Locate the cell with the specified text and output its (x, y) center coordinate. 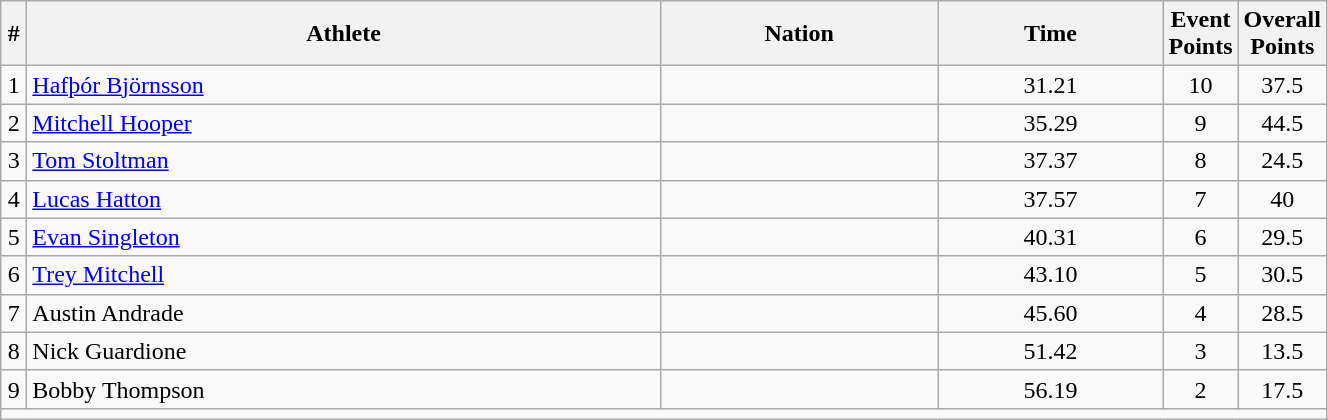
Overall Points (1282, 34)
31.21 (1050, 85)
Event Points (1200, 34)
35.29 (1050, 123)
Mitchell Hooper (344, 123)
1 (14, 85)
45.60 (1050, 313)
Athlete (344, 34)
37.5 (1282, 85)
13.5 (1282, 351)
29.5 (1282, 237)
40.31 (1050, 237)
10 (1200, 85)
51.42 (1050, 351)
Time (1050, 34)
# (14, 34)
Hafþór Björnsson (344, 85)
Nation (799, 34)
Austin Andrade (344, 313)
Tom Stoltman (344, 161)
Nick Guardione (344, 351)
24.5 (1282, 161)
Evan Singleton (344, 237)
43.10 (1050, 275)
40 (1282, 199)
Bobby Thompson (344, 389)
30.5 (1282, 275)
44.5 (1282, 123)
17.5 (1282, 389)
Trey Mitchell (344, 275)
Lucas Hatton (344, 199)
37.57 (1050, 199)
37.37 (1050, 161)
28.5 (1282, 313)
56.19 (1050, 389)
